Find where the given text appears and provide that cell's center as (X, Y) coordinate. 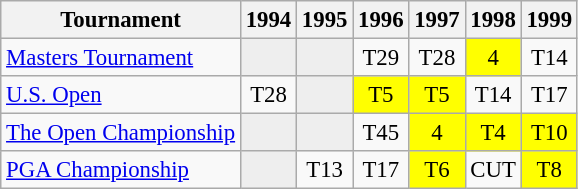
T45 (381, 133)
1994 (268, 20)
1997 (437, 20)
CUT (493, 170)
PGA Championship (121, 170)
1998 (493, 20)
T8 (549, 170)
T10 (549, 133)
T29 (381, 58)
1995 (325, 20)
T13 (325, 170)
1996 (381, 20)
The Open Championship (121, 133)
Tournament (121, 20)
U.S. Open (121, 95)
T6 (437, 170)
1999 (549, 20)
T4 (493, 133)
Masters Tournament (121, 58)
